Determine the [X, Y] coordinate at the center of the cell enclosing the given text.  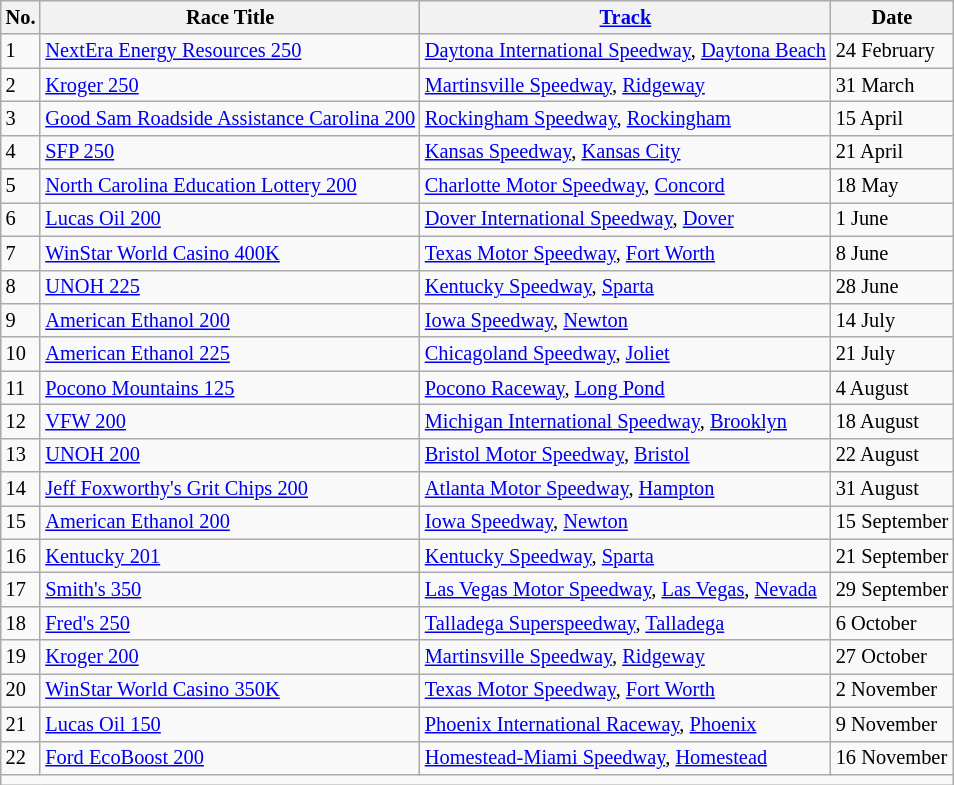
8 [21, 287]
9 [21, 320]
24 February [892, 51]
15 April [892, 118]
Smith's 350 [230, 589]
22 August [892, 455]
Pocono Raceway, Long Pond [626, 388]
Date [892, 17]
NextEra Energy Resources 250 [230, 51]
6 October [892, 623]
Dover International Speedway, Dover [626, 219]
29 September [892, 589]
6 [21, 219]
5 [21, 186]
Race Title [230, 17]
Fred's 250 [230, 623]
Track [626, 17]
Talladega Superspeedway, Talladega [626, 623]
No. [21, 17]
Bristol Motor Speedway, Bristol [626, 455]
8 June [892, 253]
10 [21, 354]
Pocono Mountains 125 [230, 388]
Las Vegas Motor Speedway, Las Vegas, Nevada [626, 589]
Kansas Speedway, Kansas City [626, 152]
Homestead-Miami Speedway, Homestead [626, 758]
Kroger 200 [230, 657]
Rockingham Speedway, Rockingham [626, 118]
18 August [892, 421]
18 [21, 623]
Kentucky 201 [230, 556]
12 [21, 421]
27 October [892, 657]
21 [21, 724]
1 [21, 51]
Atlanta Motor Speedway, Hampton [626, 489]
14 July [892, 320]
14 [21, 489]
Phoenix International Raceway, Phoenix [626, 724]
UNOH 225 [230, 287]
Good Sam Roadside Assistance Carolina 200 [230, 118]
3 [21, 118]
18 May [892, 186]
UNOH 200 [230, 455]
19 [21, 657]
Jeff Foxworthy's Grit Chips 200 [230, 489]
VFW 200 [230, 421]
Michigan International Speedway, Brooklyn [626, 421]
21 July [892, 354]
9 November [892, 724]
4 [21, 152]
11 [21, 388]
22 [21, 758]
31 August [892, 489]
2 [21, 85]
Lucas Oil 150 [230, 724]
SFP 250 [230, 152]
1 June [892, 219]
16 [21, 556]
Kroger 250 [230, 85]
15 [21, 522]
15 September [892, 522]
13 [21, 455]
16 November [892, 758]
Lucas Oil 200 [230, 219]
American Ethanol 225 [230, 354]
Chicagoland Speedway, Joliet [626, 354]
7 [21, 253]
Daytona International Speedway, Daytona Beach [626, 51]
2 November [892, 690]
31 March [892, 85]
WinStar World Casino 400K [230, 253]
4 August [892, 388]
Ford EcoBoost 200 [230, 758]
20 [21, 690]
17 [21, 589]
North Carolina Education Lottery 200 [230, 186]
21 April [892, 152]
21 September [892, 556]
WinStar World Casino 350K [230, 690]
28 June [892, 287]
Charlotte Motor Speedway, Concord [626, 186]
